Capture the cell that displays the provided text and extract its [X, Y] central coordinate. 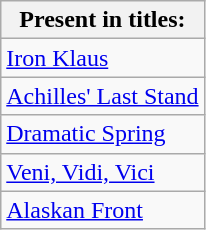
Present in titles: [102, 20]
Alaskan Front [102, 210]
Iron Klaus [102, 58]
Achilles' Last Stand [102, 96]
Veni, Vidi, Vici [102, 172]
Dramatic Spring [102, 134]
